From the cell containing the given text, extract its center point as [x, y] coordinate. 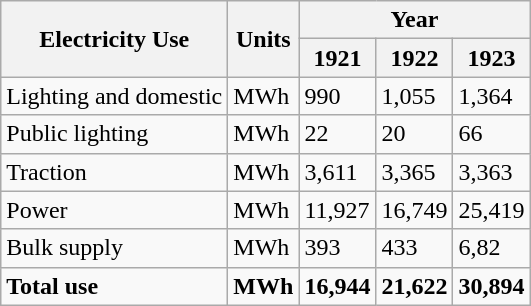
6,82 [492, 248]
Bulk supply [114, 248]
1922 [414, 58]
1923 [492, 58]
20 [414, 134]
990 [338, 96]
Electricity Use [114, 39]
1,055 [414, 96]
66 [492, 134]
25,419 [492, 210]
Year [414, 20]
433 [414, 248]
3,363 [492, 172]
1,364 [492, 96]
Lighting and domestic [114, 96]
3,611 [338, 172]
Units [264, 39]
16,944 [338, 286]
30,894 [492, 286]
Traction [114, 172]
393 [338, 248]
1921 [338, 58]
21,622 [414, 286]
22 [338, 134]
Total use [114, 286]
Power [114, 210]
16,749 [414, 210]
Public lighting [114, 134]
11,927 [338, 210]
3,365 [414, 172]
